Locate the cell with the specified text and output its (x, y) center coordinate. 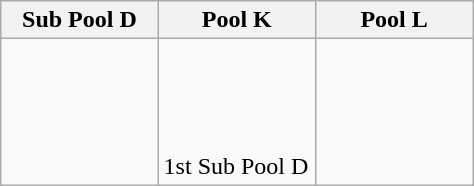
1st Sub Pool D (236, 112)
Sub Pool D (80, 20)
Pool L (394, 20)
Pool K (236, 20)
